Find where the given text appears and provide that cell's center as [X, Y] coordinate. 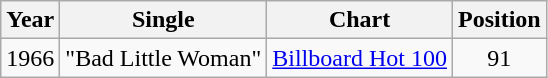
Single [164, 20]
Year [30, 20]
Billboard Hot 100 [360, 58]
1966 [30, 58]
Chart [360, 20]
Position [499, 20]
"Bad Little Woman" [164, 58]
91 [499, 58]
